Output the [X, Y] coordinate of the center of the cell containing the given text.  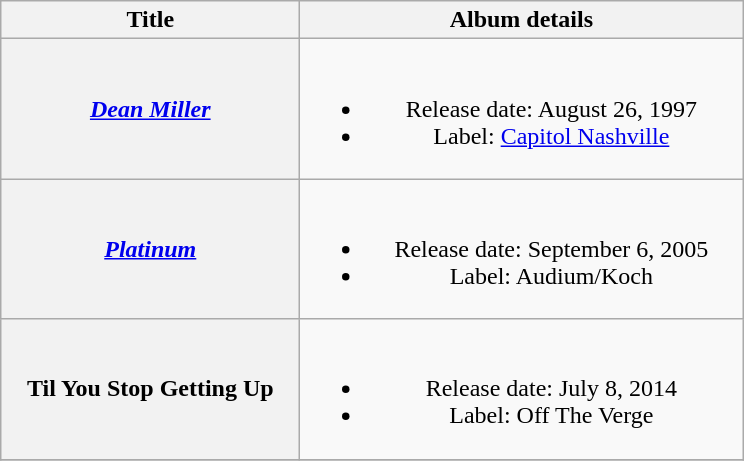
Til You Stop Getting Up [150, 389]
Title [150, 20]
Dean Miller [150, 109]
Platinum [150, 249]
Album details [522, 20]
Release date: August 26, 1997Label: Capitol Nashville [522, 109]
Release date: September 6, 2005Label: Audium/Koch [522, 249]
Release date: July 8, 2014Label: Off The Verge [522, 389]
